Scan for the cell matching the given text and deliver its [X, Y] coordinate at center. 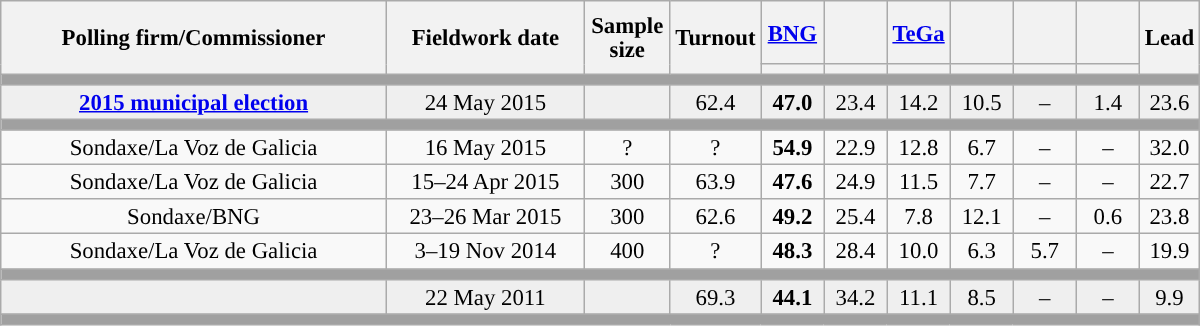
6.3 [982, 252]
23.8 [1169, 218]
16 May 2015 [485, 148]
7.8 [918, 218]
400 [627, 252]
11.5 [918, 182]
32.0 [1169, 148]
Sondaxe/BNG [194, 218]
22 May 2011 [485, 296]
19.9 [1169, 252]
34.2 [856, 296]
Turnout [716, 38]
23.6 [1169, 102]
24.9 [856, 182]
Sample size [627, 38]
22.7 [1169, 182]
1.4 [1108, 102]
62.6 [716, 218]
23.4 [856, 102]
0.6 [1108, 218]
10.0 [918, 252]
24 May 2015 [485, 102]
Lead [1169, 38]
47.6 [792, 182]
44.1 [792, 296]
9.9 [1169, 296]
6.7 [982, 148]
BNG [792, 32]
25.4 [856, 218]
8.5 [982, 296]
49.2 [792, 218]
12.8 [918, 148]
69.3 [716, 296]
7.7 [982, 182]
2015 municipal election [194, 102]
28.4 [856, 252]
3–19 Nov 2014 [485, 252]
47.0 [792, 102]
62.4 [716, 102]
Polling firm/Commissioner [194, 38]
54.9 [792, 148]
14.2 [918, 102]
63.9 [716, 182]
12.1 [982, 218]
15–24 Apr 2015 [485, 182]
22.9 [856, 148]
5.7 [1044, 252]
48.3 [792, 252]
11.1 [918, 296]
23–26 Mar 2015 [485, 218]
10.5 [982, 102]
Fieldwork date [485, 38]
TeGa [918, 32]
